Capture the cell that displays the provided text and extract its [x, y] central coordinate. 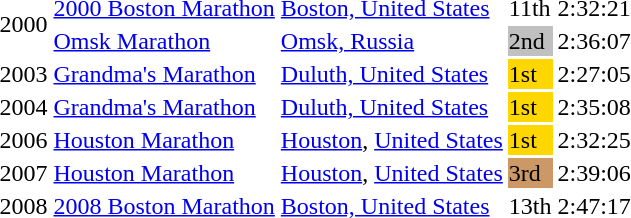
2nd [530, 41]
Omsk, Russia [392, 41]
Omsk Marathon [164, 41]
3rd [530, 173]
